Return [x, y] of the center of cell containing provided text 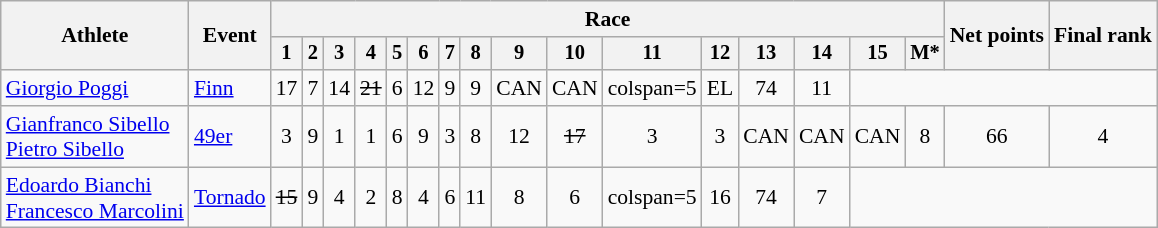
Final rank [1103, 36]
M* [924, 54]
Gianfranco SibelloPietro Sibello [95, 136]
Net points [997, 36]
66 [997, 136]
Race [608, 19]
EL [720, 88]
Tornado [230, 198]
13 [766, 54]
21 [371, 88]
10 [575, 54]
Edoardo BianchiFrancesco Marcolini [95, 198]
5 [398, 54]
Finn [230, 88]
16 [720, 198]
49er [230, 136]
Event [230, 36]
Athlete [95, 36]
Giorgio Poggi [95, 88]
